Output the (X, Y) coordinate of the center of the cell containing the given text.  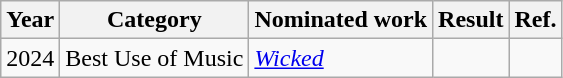
Year (30, 20)
Category (154, 20)
Ref. (536, 20)
Best Use of Music (154, 58)
Result (471, 20)
2024 (30, 58)
Wicked (341, 58)
Nominated work (341, 20)
